Detect which cell encompasses the target text, then output its (X, Y) center coordinate. 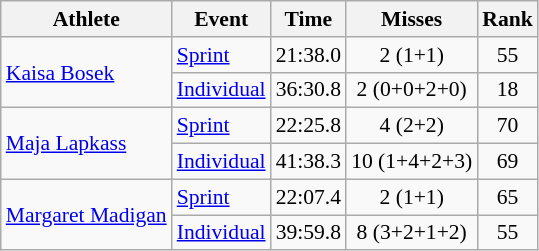
Margaret Madigan (86, 214)
39:59.8 (308, 233)
Time (308, 19)
Rank (508, 19)
Maja Lapkass (86, 144)
21:38.0 (308, 55)
10 (1+4+2+3) (412, 162)
22:25.8 (308, 126)
Athlete (86, 19)
18 (508, 90)
36:30.8 (308, 90)
22:07.4 (308, 197)
4 (2+2) (412, 126)
Event (222, 19)
69 (508, 162)
41:38.3 (308, 162)
8 (3+2+1+2) (412, 233)
Misses (412, 19)
2 (0+0+2+0) (412, 90)
65 (508, 197)
Kaisa Bosek (86, 72)
70 (508, 126)
